Find where the given text appears and provide that cell's center as (x, y) coordinate. 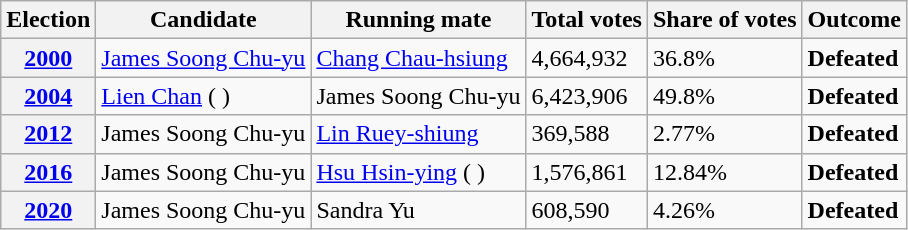
4,664,932 (587, 58)
Candidate (204, 20)
Sandra Yu (418, 210)
2016 (48, 172)
Total votes (587, 20)
6,423,906 (587, 96)
49.8% (724, 96)
369,588 (587, 134)
Election (48, 20)
Lin Ruey-shiung (418, 134)
1,576,861 (587, 172)
608,590 (587, 210)
Hsu Hsin-ying ( ) (418, 172)
2012 (48, 134)
4.26% (724, 210)
2020 (48, 210)
Outcome (854, 20)
Running mate (418, 20)
2000 (48, 58)
Lien Chan ( ) (204, 96)
2.77% (724, 134)
36.8% (724, 58)
2004 (48, 96)
Chang Chau-hsiung (418, 58)
12.84% (724, 172)
Share of votes (724, 20)
